Identify which cell holds the provided text, then report its [X, Y] central coordinate. 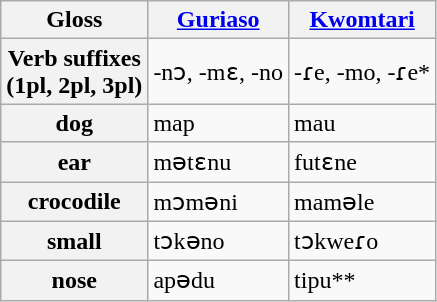
dog [74, 123]
tɔkəno [218, 241]
Kwomtari [362, 20]
Guriaso [218, 20]
tɔkweɾo [362, 241]
ear [74, 162]
futɛne [362, 162]
Gloss [74, 20]
crocodile [74, 202]
mɔməni [218, 202]
Verb suffixes(1pl, 2pl, 3pl) [74, 72]
mau [362, 123]
map [218, 123]
tipu** [362, 281]
nose [74, 281]
small [74, 241]
apədu [218, 281]
-ɾe, -mo, -ɾe* [362, 72]
maməle [362, 202]
mətɛnu [218, 162]
-nɔ, -mɛ, -no [218, 72]
